Output the (x, y) coordinate of the center of the cell containing the given text.  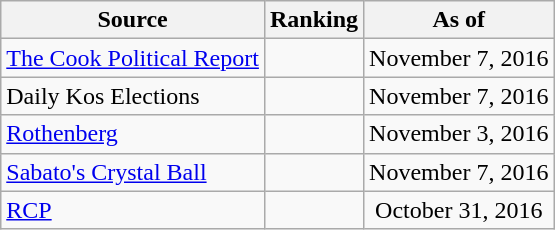
As of (459, 20)
Source (133, 20)
RCP (133, 210)
The Cook Political Report (133, 58)
Rothenberg (133, 134)
Sabato's Crystal Ball (133, 172)
November 3, 2016 (459, 134)
Daily Kos Elections (133, 96)
Ranking (314, 20)
October 31, 2016 (459, 210)
